Return the (x, y) coordinate for the center point of the cell that contains the specified text.  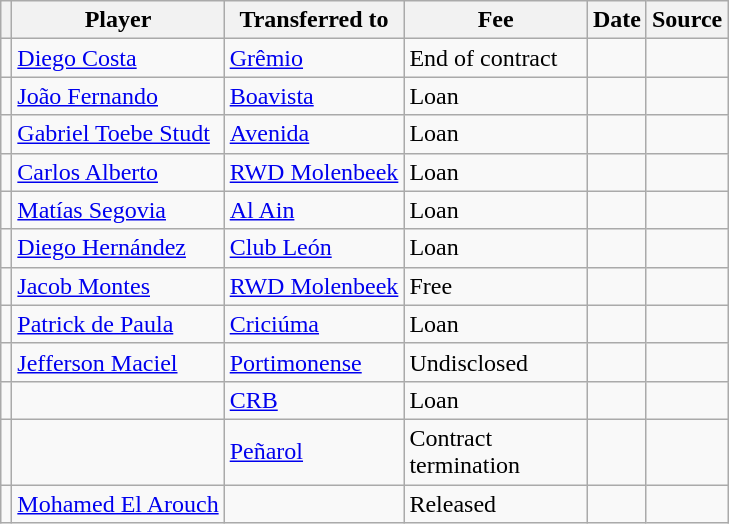
Player (118, 20)
Date (616, 20)
Portimonense (314, 362)
Carlos Alberto (118, 172)
Undisclosed (496, 362)
Jefferson Maciel (118, 362)
Transferred to (314, 20)
Patrick de Paula (118, 324)
Criciúma (314, 324)
CRB (314, 400)
Mohamed El Arouch (118, 503)
Grêmio (314, 58)
Diego Costa (118, 58)
Released (496, 503)
Jacob Montes (118, 286)
Al Ain (314, 210)
Free (496, 286)
Diego Hernández (118, 248)
Club León (314, 248)
Boavista (314, 96)
Matías Segovia (118, 210)
Fee (496, 20)
João Fernando (118, 96)
Gabriel Toebe Studt (118, 134)
Avenida (314, 134)
Source (686, 20)
End of contract (496, 58)
Peñarol (314, 452)
Contract termination (496, 452)
